Identify which cell holds the provided text, then report its (X, Y) central coordinate. 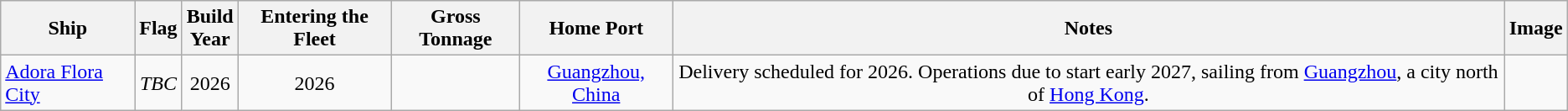
Image (1536, 29)
Home Port (596, 29)
Gross Tonnage (456, 29)
Entering the Fleet (315, 29)
Delivery scheduled for 2026. Operations due to start early 2027, sailing from Guangzhou, a city north of Hong Kong. (1089, 82)
Notes (1089, 29)
Adora Flora City (68, 82)
Guangzhou, China (596, 82)
Flag (158, 29)
Ship (68, 29)
TBC (158, 82)
BuildYear (209, 29)
